Search for the cell housing the specified text and yield its (x, y) center coordinate. 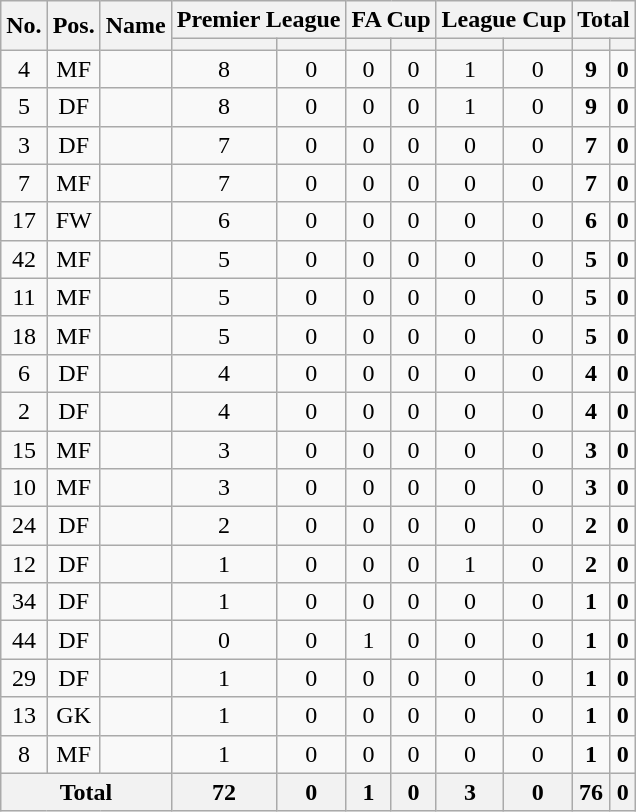
15 (24, 449)
12 (24, 564)
72 (224, 792)
11 (24, 297)
44 (24, 640)
13 (24, 716)
29 (24, 678)
18 (24, 335)
Pos. (74, 26)
17 (24, 221)
10 (24, 488)
Name (136, 26)
League Cup (504, 20)
GK (74, 716)
42 (24, 259)
No. (24, 26)
FA Cup (391, 20)
Premier League (258, 20)
34 (24, 602)
FW (74, 221)
24 (24, 526)
76 (591, 792)
